Identify which cell holds the provided text, then report its [x, y] central coordinate. 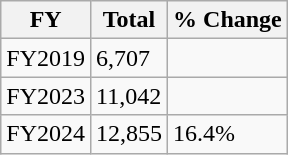
12,855 [128, 134]
16.4% [228, 134]
FY [46, 20]
11,042 [128, 96]
% Change [228, 20]
FY2024 [46, 134]
FY2023 [46, 96]
FY2019 [46, 58]
6,707 [128, 58]
Total [128, 20]
